Output the (X, Y) coordinate of the center of the cell containing the given text.  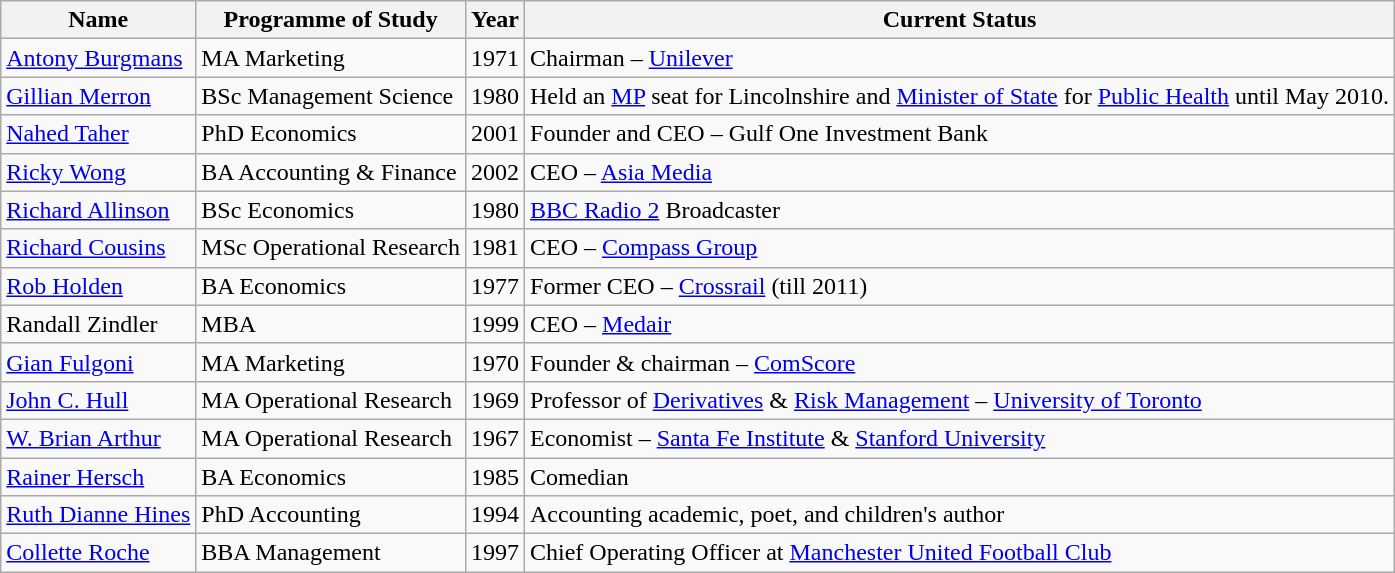
Gillian Merron (98, 96)
Chairman – Unilever (960, 58)
Accounting academic, poet, and children's author (960, 515)
Gian Fulgoni (98, 362)
1977 (494, 286)
Antony Burgmans (98, 58)
BSc Management Science (331, 96)
Professor of Derivatives & Risk Management – University of Toronto (960, 400)
2001 (494, 134)
1999 (494, 324)
PhD Accounting (331, 515)
Comedian (960, 477)
1967 (494, 438)
Randall Zindler (98, 324)
BA Accounting & Finance (331, 172)
Name (98, 20)
BSc Economics (331, 210)
Richard Allinson (98, 210)
Collette Roche (98, 553)
W. Brian Arthur (98, 438)
Nahed Taher (98, 134)
MBA (331, 324)
Former CEO – Crossrail (till 2011) (960, 286)
Rob Holden (98, 286)
Ruth Dianne Hines (98, 515)
Founder and CEO – Gulf One Investment Bank (960, 134)
Held an MP seat for Lincolnshire and Minister of State for Public Health until May 2010. (960, 96)
Programme of Study (331, 20)
Current Status (960, 20)
Rainer Hersch (98, 477)
CEO – Medair (960, 324)
Founder & chairman – ComScore (960, 362)
Ricky Wong (98, 172)
BBA Management (331, 553)
1969 (494, 400)
1994 (494, 515)
2002 (494, 172)
1985 (494, 477)
John C. Hull (98, 400)
Year (494, 20)
PhD Economics (331, 134)
Richard Cousins (98, 248)
1997 (494, 553)
Economist – Santa Fe Institute & Stanford University (960, 438)
BBC Radio 2 Broadcaster (960, 210)
CEO – Asia Media (960, 172)
1971 (494, 58)
MSc Operational Research (331, 248)
CEO – Compass Group (960, 248)
Chief Operating Officer at Manchester United Football Club (960, 553)
1981 (494, 248)
1970 (494, 362)
